Return the [X, Y] coordinate for the center point of the cell that contains the specified text.  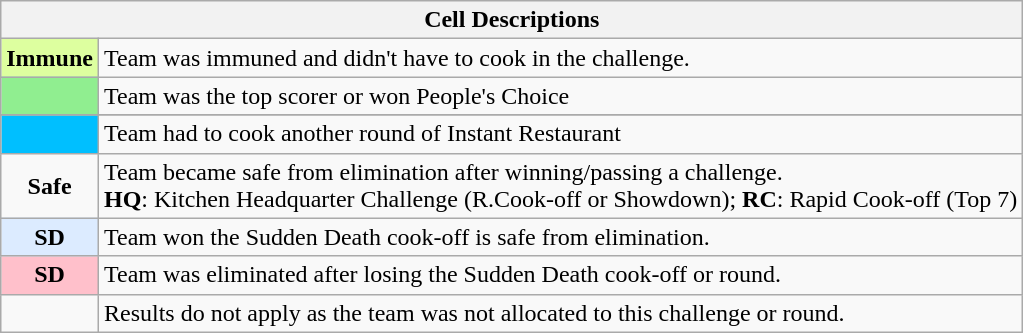
Team was immuned and didn't have to cook in the challenge. [560, 58]
Team had to cook another round of Instant Restaurant [560, 134]
Safe [50, 186]
Immune [50, 58]
Cell Descriptions [512, 20]
Team was eliminated after losing the Sudden Death cook-off or round. [560, 275]
Results do not apply as the team was not allocated to this challenge or round. [560, 313]
Team won the Sudden Death cook-off is safe from elimination. [560, 237]
Team was the top scorer or won People's Choice [560, 96]
